Capture the cell that displays the provided text and extract its (X, Y) central coordinate. 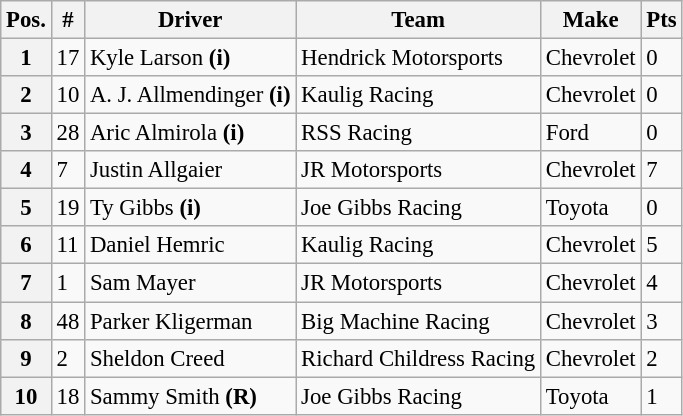
8 (26, 321)
17 (68, 58)
9 (26, 358)
Make (590, 20)
Driver (190, 20)
18 (68, 396)
A. J. Allmendinger (i) (190, 95)
Team (418, 20)
Ty Gibbs (i) (190, 208)
Daniel Hemric (190, 245)
Sheldon Creed (190, 358)
Sammy Smith (R) (190, 396)
# (68, 20)
Pts (662, 20)
Aric Almirola (i) (190, 133)
Sam Mayer (190, 283)
Big Machine Racing (418, 321)
19 (68, 208)
48 (68, 321)
Parker Kligerman (190, 321)
Ford (590, 133)
11 (68, 245)
Richard Childress Racing (418, 358)
28 (68, 133)
Justin Allgaier (190, 170)
Hendrick Motorsports (418, 58)
Pos. (26, 20)
6 (26, 245)
Kyle Larson (i) (190, 58)
RSS Racing (418, 133)
